Scan for the cell matching the given text and deliver its (X, Y) coordinate at center. 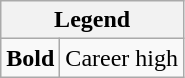
Legend (92, 20)
Career high (122, 58)
Bold (30, 58)
